Capture the cell that displays the provided text and extract its (X, Y) central coordinate. 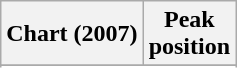
Chart (2007) (72, 34)
Peak position (189, 34)
